Return the (x, y) coordinate for the center point of the cell that contains the specified text.  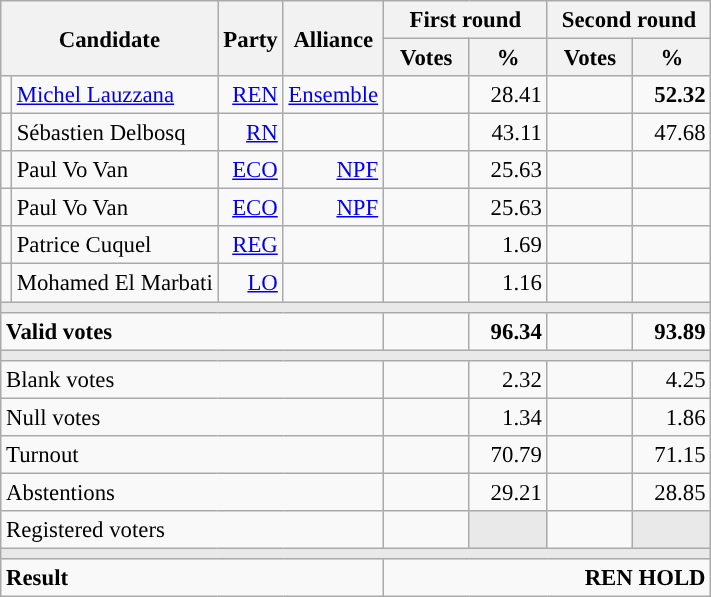
1.34 (508, 417)
First round (465, 20)
28.41 (508, 95)
Valid votes (192, 331)
70.79 (508, 455)
Result (192, 578)
Party (250, 38)
Blank votes (192, 379)
71.15 (672, 455)
93.89 (672, 331)
Sébastien Delbosq (114, 133)
2.32 (508, 379)
52.32 (672, 95)
Registered voters (192, 530)
29.21 (508, 492)
1.86 (672, 417)
Turnout (192, 455)
LO (250, 283)
Null votes (192, 417)
REN (250, 95)
28.85 (672, 492)
Alliance (333, 38)
96.34 (508, 331)
1.69 (508, 245)
Mohamed El Marbati (114, 283)
RN (250, 133)
Abstentions (192, 492)
Patrice Cuquel (114, 245)
4.25 (672, 379)
Candidate (110, 38)
REN HOLD (546, 578)
Ensemble (333, 95)
REG (250, 245)
47.68 (672, 133)
Michel Lauzzana (114, 95)
1.16 (508, 283)
Second round (629, 20)
43.11 (508, 133)
